Extract the [x, y] coordinate from the center of the cell holding the provided text.  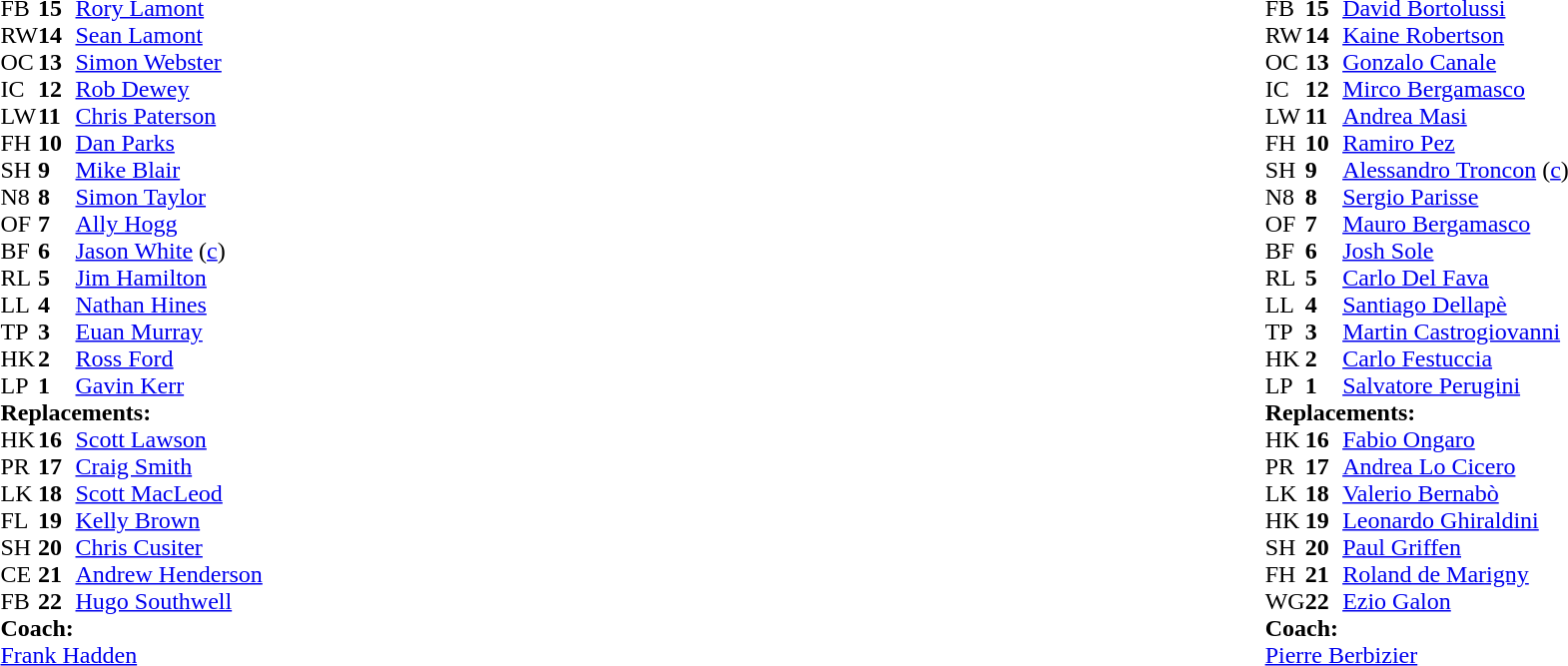
Rob Dewey [170, 90]
Kelly Brown [170, 521]
Chris Paterson [170, 116]
Replacements: [131, 413]
WG [1285, 601]
Simon Webster [170, 62]
Dan Parks [170, 144]
Scott Lawson [170, 439]
Ross Ford [170, 359]
Jim Hamilton [170, 278]
FB [19, 601]
FL [19, 521]
Jason White (c) [170, 252]
Craig Smith [170, 467]
CE [19, 575]
Coach: [131, 629]
Gavin Kerr [170, 385]
Scott MacLeod [170, 493]
Simon Taylor [170, 198]
Nathan Hines [170, 306]
Chris Cusiter [170, 547]
Mike Blair [170, 170]
Andrew Henderson [170, 575]
Euan Murray [170, 332]
Sean Lamont [170, 36]
Ally Hogg [170, 224]
Hugo Southwell [170, 601]
